Return the (x, y) coordinate for the center point of the cell that contains the specified text.  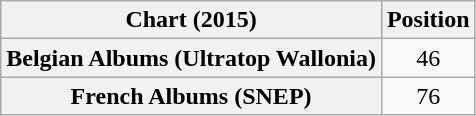
46 (428, 58)
Position (428, 20)
Chart (2015) (192, 20)
76 (428, 96)
French Albums (SNEP) (192, 96)
Belgian Albums (Ultratop Wallonia) (192, 58)
